Scan for the cell matching the given text and deliver its [x, y] coordinate at center. 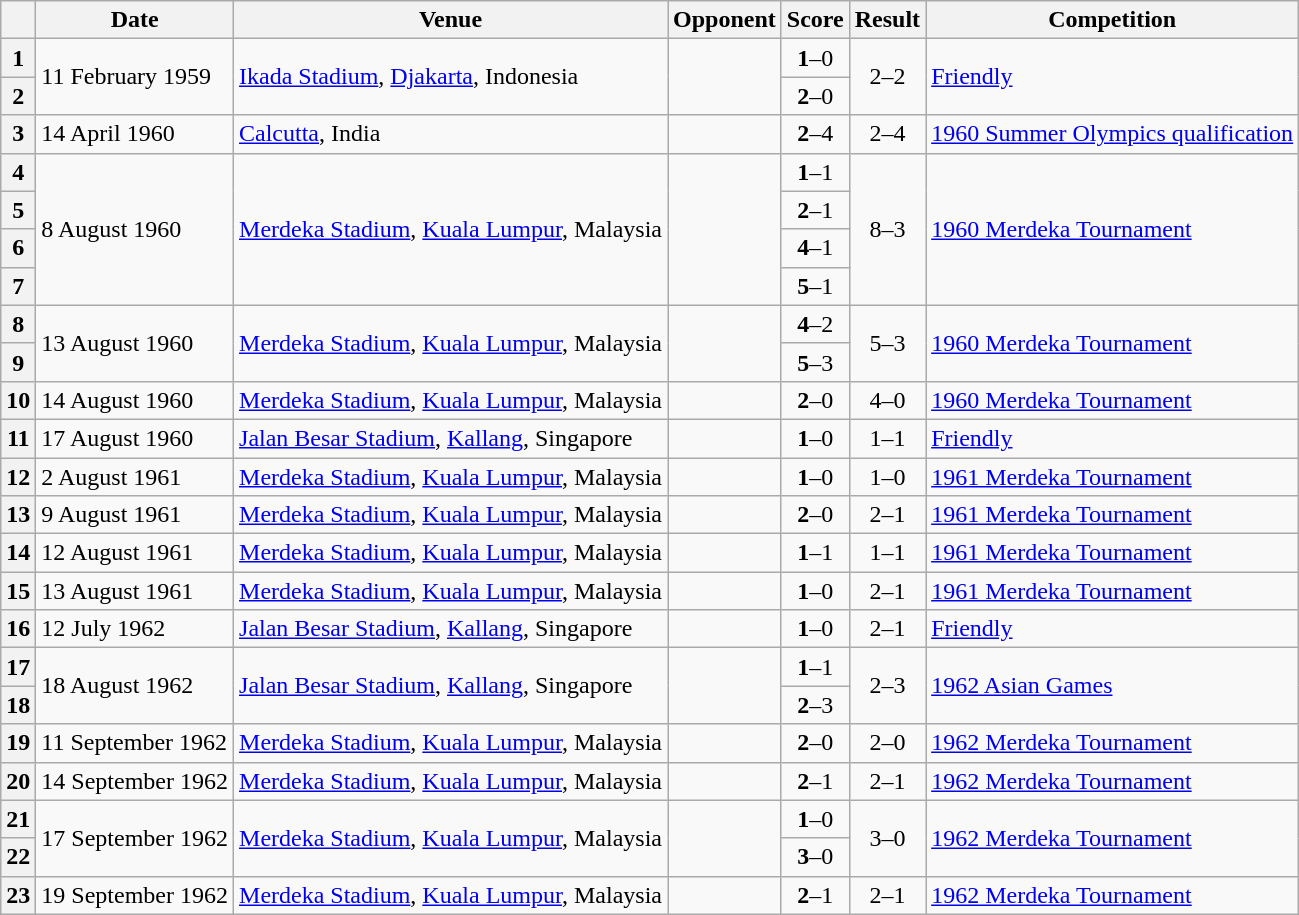
17 September 1962 [135, 838]
11 February 1959 [135, 77]
16 [18, 629]
15 [18, 591]
9 [18, 362]
4–2 [815, 324]
1 [18, 58]
23 [18, 895]
14 April 1960 [135, 134]
4 [18, 172]
13 August 1960 [135, 343]
12 [18, 477]
11 [18, 438]
14 September 1962 [135, 781]
18 August 1962 [135, 686]
11 September 1962 [135, 743]
8 [18, 324]
10 [18, 400]
13 August 1961 [135, 591]
17 [18, 667]
12 August 1961 [135, 553]
1960 Summer Olympics qualification [1112, 134]
2 [18, 96]
17 August 1960 [135, 438]
22 [18, 857]
Ikada Stadium, Djakarta, Indonesia [451, 77]
Venue [451, 20]
Opponent [725, 20]
19 September 1962 [135, 895]
9 August 1961 [135, 515]
5 [18, 210]
14 [18, 553]
18 [18, 705]
8 August 1960 [135, 229]
6 [18, 248]
Calcutta, India [451, 134]
Score [815, 20]
Date [135, 20]
2 August 1961 [135, 477]
1962 Asian Games [1112, 686]
2–2 [887, 77]
5–1 [815, 286]
7 [18, 286]
8–3 [887, 229]
4–1 [815, 248]
21 [18, 819]
3 [18, 134]
19 [18, 743]
14 August 1960 [135, 400]
20 [18, 781]
12 July 1962 [135, 629]
13 [18, 515]
4–0 [887, 400]
Result [887, 20]
Competition [1112, 20]
